Scan for the cell matching the given text and deliver its (x, y) coordinate at center. 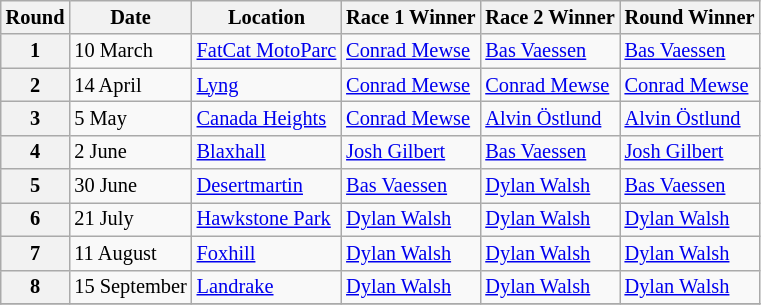
Location (267, 17)
7 (36, 253)
2 June (130, 152)
6 (36, 219)
Landrake (267, 287)
Round Winner (690, 17)
Hawkstone Park (267, 219)
1 (36, 51)
2 (36, 85)
FatCat MotoParc (267, 51)
8 (36, 287)
Foxhill (267, 253)
3 (36, 118)
14 April (130, 85)
Canada Heights (267, 118)
4 (36, 152)
11 August (130, 253)
30 June (130, 186)
15 September (130, 287)
Blaxhall (267, 152)
Race 1 Winner (410, 17)
Round (36, 17)
5 May (130, 118)
Date (130, 17)
Desertmartin (267, 186)
Lyng (267, 85)
10 March (130, 51)
Race 2 Winner (550, 17)
5 (36, 186)
21 July (130, 219)
